Find where the given text appears and provide that cell's center as (x, y) coordinate. 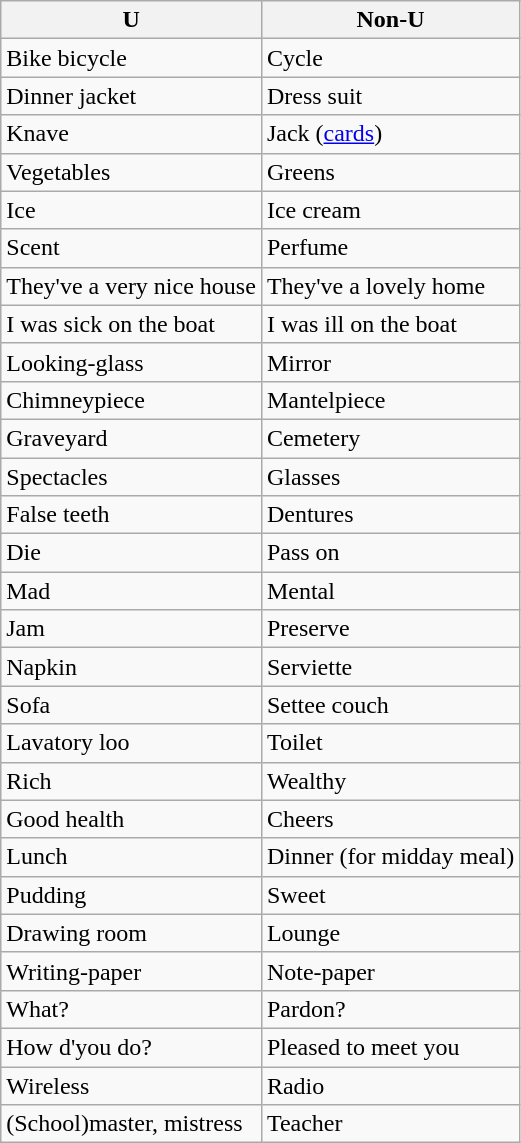
Sweet (390, 895)
Graveyard (132, 438)
Jack (cards) (390, 134)
Mirror (390, 362)
Sofa (132, 705)
Non-U (390, 20)
Lavatory loo (132, 743)
Ice (132, 210)
Mental (390, 591)
Spectacles (132, 477)
Dinner (for midday meal) (390, 857)
Dinner jacket (132, 96)
Settee couch (390, 705)
Drawing room (132, 933)
Writing-paper (132, 971)
Ice cream (390, 210)
Dress suit (390, 96)
U (132, 20)
Die (132, 553)
Bike bicycle (132, 58)
Napkin (132, 667)
Note-paper (390, 971)
Cheers (390, 819)
Looking-glass (132, 362)
Toilet (390, 743)
Pardon? (390, 1009)
Pleased to meet you (390, 1047)
Jam (132, 629)
Lunch (132, 857)
Knave (132, 134)
Rich (132, 781)
Greens (390, 172)
Vegetables (132, 172)
I was ill on the boat (390, 324)
Scent (132, 248)
How d'you do? (132, 1047)
(School)master, mistress (132, 1124)
False teeth (132, 515)
What? (132, 1009)
They've a very nice house (132, 286)
Teacher (390, 1124)
Serviette (390, 667)
Wireless (132, 1085)
Mad (132, 591)
Glasses (390, 477)
Radio (390, 1085)
I was sick on the boat (132, 324)
Pass on (390, 553)
Pudding (132, 895)
Chimneypiece (132, 400)
Lounge (390, 933)
They've a lovely home (390, 286)
Cemetery (390, 438)
Cycle (390, 58)
Perfume (390, 248)
Mantelpiece (390, 400)
Good health (132, 819)
Dentures (390, 515)
Wealthy (390, 781)
Preserve (390, 629)
